Detect which cell encompasses the target text, then output its (X, Y) center coordinate. 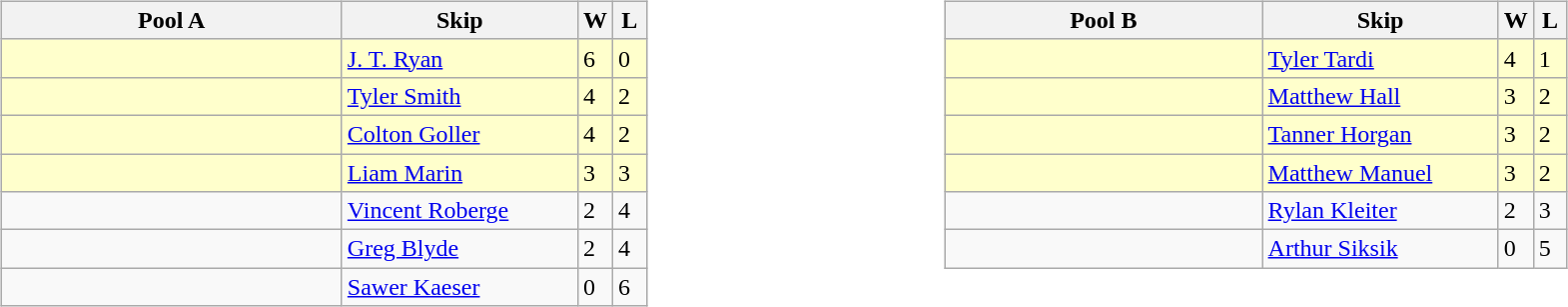
Pool A (172, 20)
Arthur Siksik (1380, 249)
5 (1550, 249)
Matthew Hall (1380, 96)
Matthew Manuel (1380, 173)
Tanner Horgan (1380, 134)
Rylan Kleiter (1380, 211)
Vincent Roberge (459, 211)
Pool B (1105, 20)
Sawer Kaeser (459, 287)
Colton Goller (459, 134)
J. T. Ryan (459, 58)
Greg Blyde (459, 249)
Liam Marin (459, 173)
1 (1550, 58)
Tyler Tardi (1380, 58)
Tyler Smith (459, 96)
